Detect which cell encompasses the target text, then output its [x, y] center coordinate. 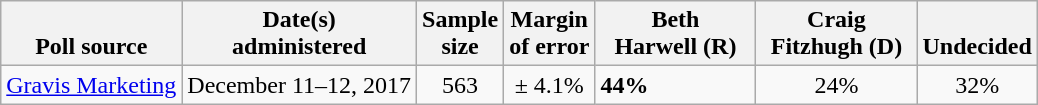
24% [836, 85]
Marginof error [550, 34]
Gravis Marketing [92, 85]
563 [460, 85]
BethHarwell (R) [676, 34]
Undecided [977, 34]
CraigFitzhugh (D) [836, 34]
December 11–12, 2017 [300, 85]
Poll source [92, 34]
44% [676, 85]
Samplesize [460, 34]
± 4.1% [550, 85]
Date(s)administered [300, 34]
32% [977, 85]
